Return the (x, y) coordinate for the center point of the cell that contains the specified text.  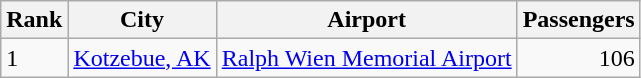
Passengers (578, 20)
1 (34, 58)
Airport (366, 20)
Kotzebue, AK (142, 58)
Ralph Wien Memorial Airport (366, 58)
City (142, 20)
Rank (34, 20)
106 (578, 58)
